Provide the [x, y] coordinate of the cell's center where the given text is located.  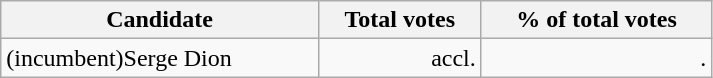
. [596, 58]
accl. [400, 58]
% of total votes [596, 20]
(incumbent)Serge Dion [160, 58]
Total votes [400, 20]
Candidate [160, 20]
